Determine the [x, y] coordinate at the center of the cell enclosing the given text.  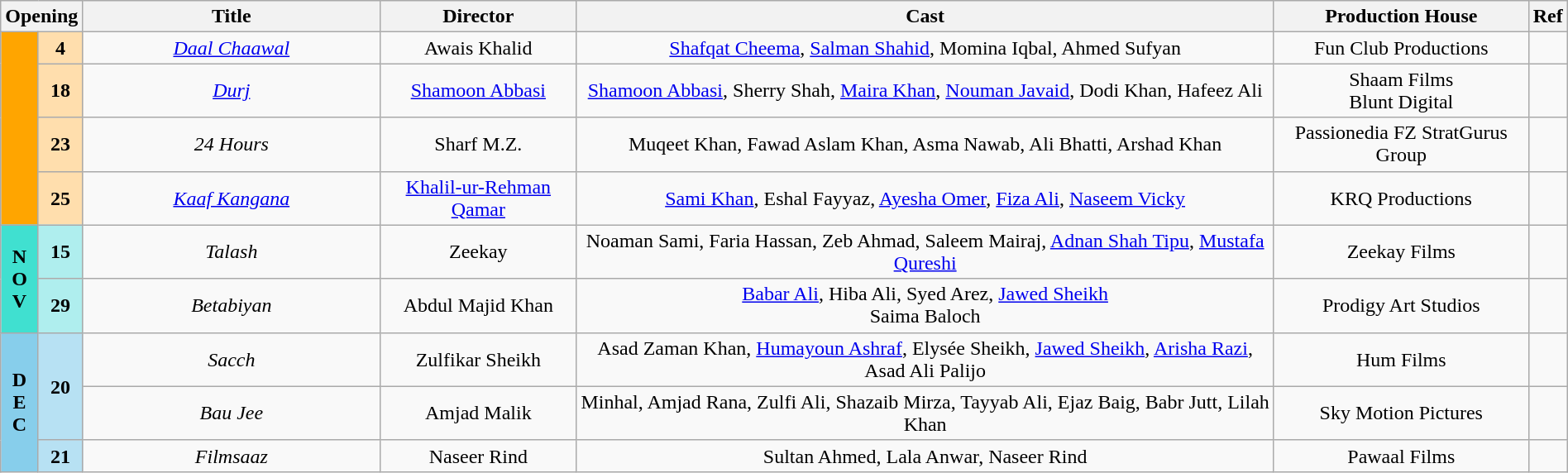
NOV [20, 279]
Hum Films [1401, 359]
25 [60, 198]
Zeekay [478, 251]
Sky Motion Pictures [1401, 413]
Betabiyan [232, 306]
KRQ Productions [1401, 198]
29 [60, 306]
Noaman Sami, Faria Hassan, Zeb Ahmad, Saleem Mairaj, Adnan Shah Tipu, Mustafa Qureshi [925, 251]
Sharf M.Z. [478, 144]
Shaam FilmsBlunt Digital [1401, 91]
21 [60, 456]
Pawaal Films [1401, 456]
Bau Jee [232, 413]
Passionedia FZ StratGurus Group [1401, 144]
Zeekay Films [1401, 251]
Minhal, Amjad Rana, Zulfi Ali, Shazaib Mirza, Tayyab Ali, Ejaz Baig, Babr Jutt, Lilah Khan [925, 413]
Sami Khan, Eshal Fayyaz, Ayesha Omer, Fiza Ali, Naseem Vicky [925, 198]
Shamoon Abbasi [478, 91]
Sacch [232, 359]
Babar Ali, Hiba Ali, Syed Arez, Jawed Sheikh Saima Baloch [925, 306]
Cast [925, 17]
20 [60, 386]
Amjad Malik [478, 413]
Filmsaaz [232, 456]
Shafqat Cheema, Salman Shahid, Momina Iqbal, Ahmed Sufyan [925, 48]
Asad Zaman Khan, Humayoun Ashraf, Elysée Sheikh, Jawed Sheikh, Arisha Razi, Asad Ali Palijo [925, 359]
Durj [232, 91]
Kaaf Kangana [232, 198]
Ref [1548, 17]
4 [60, 48]
Abdul Majid Khan [478, 306]
15 [60, 251]
Production House [1401, 17]
Shamoon Abbasi, Sherry Shah, Maira Khan, Nouman Javaid, Dodi Khan, Hafeez Ali [925, 91]
Khalil-ur-Rehman Qamar [478, 198]
24 Hours [232, 144]
Opening [41, 17]
Title [232, 17]
18 [60, 91]
Talash [232, 251]
Sultan Ahmed, Lala Anwar, Naseer Rind [925, 456]
Prodigy Art Studios [1401, 306]
Muqeet Khan, Fawad Aslam Khan, Asma Nawab, Ali Bhatti, Arshad Khan [925, 144]
23 [60, 144]
Fun Club Productions [1401, 48]
Daal Chaawal [232, 48]
Director [478, 17]
Naseer Rind [478, 456]
Zulfikar Sheikh [478, 359]
DEC [20, 402]
Awais Khalid [478, 48]
